Pinpoint the cell where the given text exists, returning its (X, Y) midpoint coordinate. 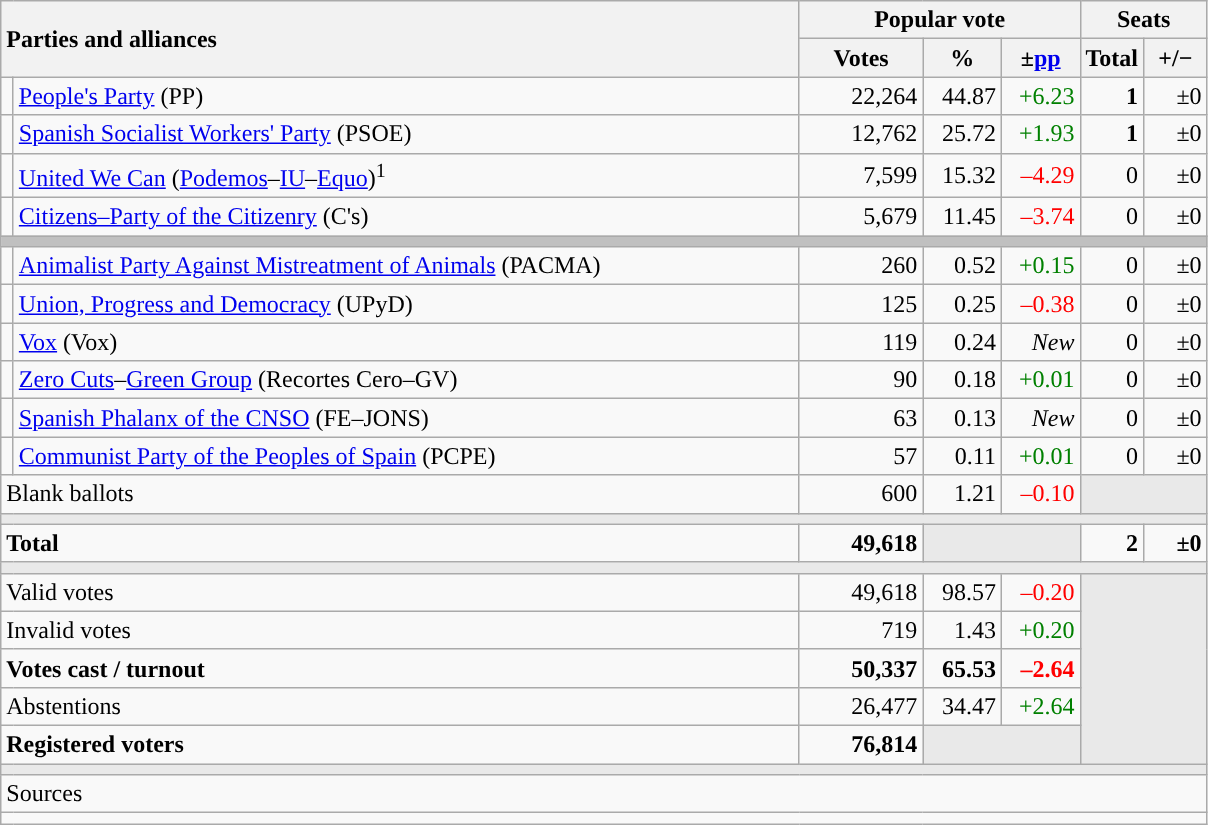
Vox (Vox) (406, 342)
Spanish Socialist Workers' Party (PSOE) (406, 134)
25.72 (962, 134)
Zero Cuts–Green Group (Recortes Cero–GV) (406, 380)
+2.64 (1040, 706)
34.47 (962, 706)
11.45 (962, 217)
2 (1112, 543)
–0.10 (1040, 494)
0.24 (962, 342)
Parties and alliances (400, 39)
12,762 (861, 134)
119 (861, 342)
44.87 (962, 96)
22,264 (861, 96)
90 (861, 380)
–4.29 (1040, 176)
Union, Progress and Democracy (UPyD) (406, 304)
+/− (1176, 58)
% (962, 58)
63 (861, 418)
15.32 (962, 176)
–3.74 (1040, 217)
Spanish Phalanx of the CNSO (FE–JONS) (406, 418)
Abstentions (400, 706)
Registered voters (400, 745)
–0.20 (1040, 592)
Valid votes (400, 592)
600 (861, 494)
125 (861, 304)
50,337 (861, 668)
Seats (1144, 20)
57 (861, 456)
26,477 (861, 706)
1.43 (962, 630)
7,599 (861, 176)
+0.20 (1040, 630)
–2.64 (1040, 668)
United We Can (Podemos–IU–Equo)1 (406, 176)
±pp (1040, 58)
260 (861, 266)
0.18 (962, 380)
Votes cast / turnout (400, 668)
+6.23 (1040, 96)
Sources (604, 794)
0.13 (962, 418)
98.57 (962, 592)
719 (861, 630)
0.11 (962, 456)
Animalist Party Against Mistreatment of Animals (PACMA) (406, 266)
–0.38 (1040, 304)
Invalid votes (400, 630)
Popular vote (940, 20)
1.21 (962, 494)
Citizens–Party of the Citizenry (C's) (406, 217)
+0.15 (1040, 266)
+1.93 (1040, 134)
Votes (861, 58)
People's Party (PP) (406, 96)
Communist Party of the Peoples of Spain (PCPE) (406, 456)
76,814 (861, 745)
5,679 (861, 217)
0.52 (962, 266)
65.53 (962, 668)
0.25 (962, 304)
Blank ballots (400, 494)
